Capture the cell that displays the provided text and extract its [x, y] central coordinate. 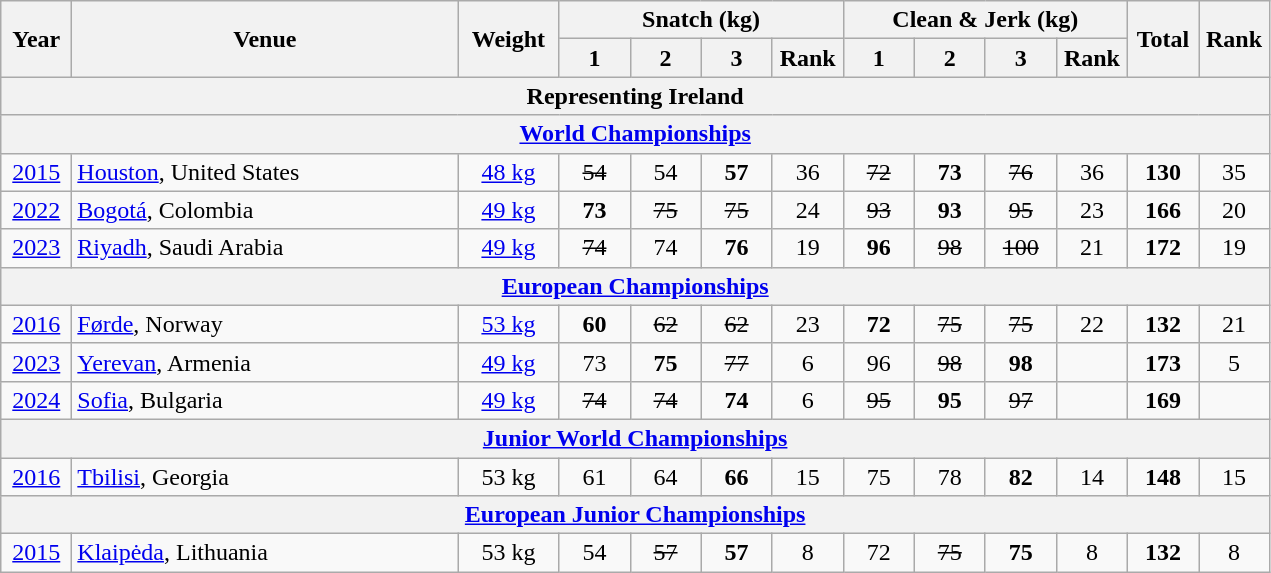
European Junior Championships [636, 515]
173 [1162, 362]
Riyadh, Saudi Arabia [265, 248]
Representing Ireland [636, 96]
130 [1162, 172]
166 [1162, 210]
82 [1020, 477]
Førde, Norway [265, 324]
2022 [36, 210]
2024 [36, 400]
48 kg [508, 172]
97 [1020, 400]
22 [1092, 324]
35 [1234, 172]
Total [1162, 39]
172 [1162, 248]
14 [1092, 477]
Snatch (kg) [701, 20]
World Championships [636, 134]
64 [666, 477]
Clean & Jerk (kg) [985, 20]
100 [1020, 248]
Venue [265, 39]
66 [736, 477]
60 [594, 324]
Yerevan, Armenia [265, 362]
Tbilisi, Georgia [265, 477]
20 [1234, 210]
61 [594, 477]
Sofia, Bulgaria [265, 400]
Junior World Championships [636, 438]
148 [1162, 477]
Klaipėda, Lithuania [265, 553]
24 [808, 210]
Year [36, 39]
169 [1162, 400]
78 [950, 477]
Weight [508, 39]
Houston, United States [265, 172]
5 [1234, 362]
77 [736, 362]
European Championships [636, 286]
Bogotá, Colombia [265, 210]
